Return (X, Y) of the center of cell containing provided text 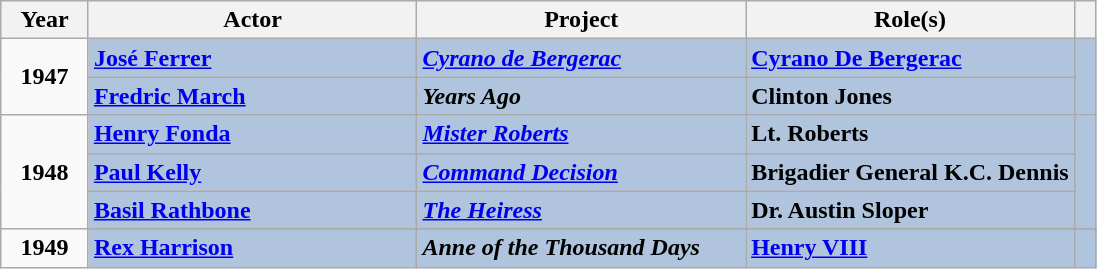
Rex Harrison (252, 248)
Command Decision (582, 172)
Year (45, 20)
Mister Roberts (582, 134)
Cyrano de Bergerac (582, 58)
Clinton Jones (910, 96)
Lt. Roberts (910, 134)
Years Ago (582, 96)
Anne of the Thousand Days (582, 248)
Actor (252, 20)
Basil Rathbone (252, 210)
Project (582, 20)
The Heiress (582, 210)
1949 (45, 248)
Dr. Austin Sloper (910, 210)
José Ferrer (252, 58)
Cyrano De Bergerac (910, 58)
Fredric March (252, 96)
Henry Fonda (252, 134)
Henry VIII (910, 248)
1948 (45, 172)
Brigadier General K.C. Dennis (910, 172)
1947 (45, 77)
Paul Kelly (252, 172)
Role(s) (910, 20)
